Locate the cell with the specified text and output its (X, Y) center coordinate. 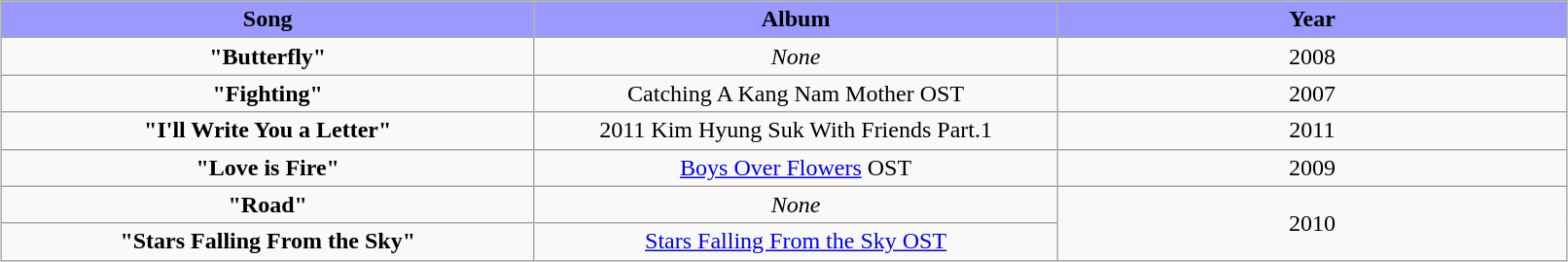
2011 (1312, 131)
Song (268, 19)
2011 Kim Hyung Suk With Friends Part.1 (796, 131)
2010 (1312, 223)
2008 (1312, 56)
Stars Falling From the Sky OST (796, 242)
Year (1312, 19)
2007 (1312, 94)
2009 (1312, 168)
"Love is Fire" (268, 168)
"Stars Falling From the Sky" (268, 242)
Catching A Kang Nam Mother OST (796, 94)
Album (796, 19)
"Road" (268, 205)
Boys Over Flowers OST (796, 168)
"Butterfly" (268, 56)
"Fighting" (268, 94)
"I'll Write You a Letter" (268, 131)
